Scan for the cell matching the given text and deliver its (x, y) coordinate at center. 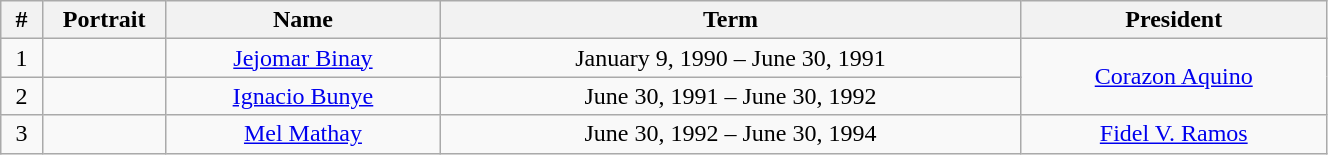
Ignacio Bunye (303, 96)
January 9, 1990 – June 30, 1991 (730, 58)
President (1174, 20)
Jejomar Binay (303, 58)
Name (303, 20)
Term (730, 20)
Portrait (104, 20)
3 (22, 134)
June 30, 1991 – June 30, 1992 (730, 96)
# (22, 20)
Mel Mathay (303, 134)
Corazon Aquino (1174, 77)
June 30, 1992 – June 30, 1994 (730, 134)
2 (22, 96)
Fidel V. Ramos (1174, 134)
1 (22, 58)
